Detect which cell encompasses the target text, then output its [x, y] center coordinate. 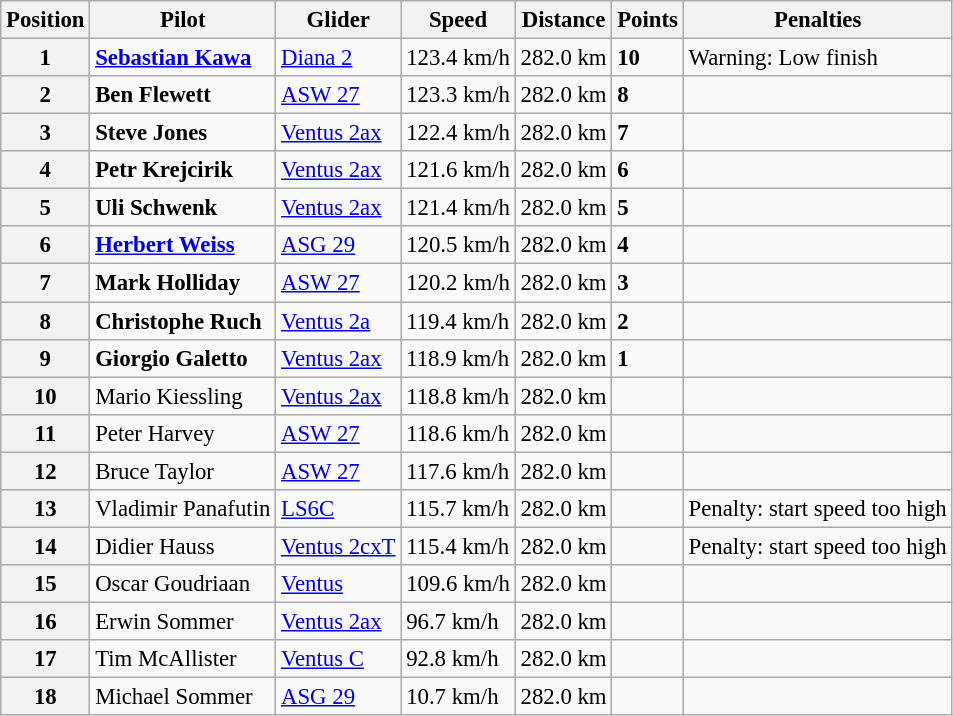
10.7 km/h [458, 697]
Herbert Weiss [183, 245]
Ventus 2cxT [338, 546]
Speed [458, 20]
123.3 km/h [458, 95]
13 [46, 509]
Vladimir Panafutin [183, 509]
Petr Krejcirik [183, 170]
117.6 km/h [458, 471]
118.6 km/h [458, 433]
Tim McAllister [183, 659]
Ventus C [338, 659]
Uli Schwenk [183, 208]
Steve Jones [183, 133]
122.4 km/h [458, 133]
121.6 km/h [458, 170]
Penalties [818, 20]
Distance [564, 20]
Michael Sommer [183, 697]
Pilot [183, 20]
15 [46, 584]
Mark Holliday [183, 283]
Christophe Ruch [183, 321]
Oscar Goudriaan [183, 584]
17 [46, 659]
Ben Flewett [183, 95]
Position [46, 20]
Ventus [338, 584]
Peter Harvey [183, 433]
Mario Kiessling [183, 396]
16 [46, 621]
11 [46, 433]
Erwin Sommer [183, 621]
14 [46, 546]
115.4 km/h [458, 546]
92.8 km/h [458, 659]
18 [46, 697]
120.5 km/h [458, 245]
Glider [338, 20]
Diana 2 [338, 58]
12 [46, 471]
118.9 km/h [458, 358]
123.4 km/h [458, 58]
109.6 km/h [458, 584]
9 [46, 358]
121.4 km/h [458, 208]
Giorgio Galetto [183, 358]
Warning: Low finish [818, 58]
Bruce Taylor [183, 471]
Didier Hauss [183, 546]
118.8 km/h [458, 396]
LS6C [338, 509]
Ventus 2a [338, 321]
Points [648, 20]
120.2 km/h [458, 283]
115.7 km/h [458, 509]
119.4 km/h [458, 321]
96.7 km/h [458, 621]
Sebastian Kawa [183, 58]
